Return (X, Y) of the center of cell containing provided text 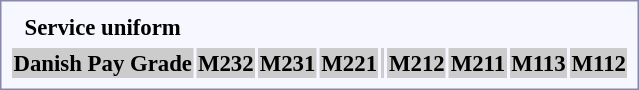
M231 (288, 63)
M232 (226, 63)
M113 (538, 63)
Service uniform (102, 27)
M221 (350, 63)
M212 (418, 63)
Danish Pay Grade (102, 63)
M211 (478, 63)
M112 (598, 63)
